Identify which cell holds the provided text, then report its [X, Y] central coordinate. 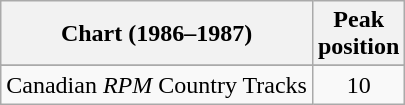
Chart (1986–1987) [157, 34]
Canadian RPM Country Tracks [157, 85]
10 [358, 85]
Peakposition [358, 34]
